Detect which cell encompasses the target text, then output its [X, Y] center coordinate. 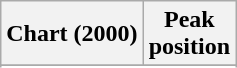
Chart (2000) [72, 34]
Peakposition [189, 34]
